Scan for the cell matching the given text and deliver its (X, Y) coordinate at center. 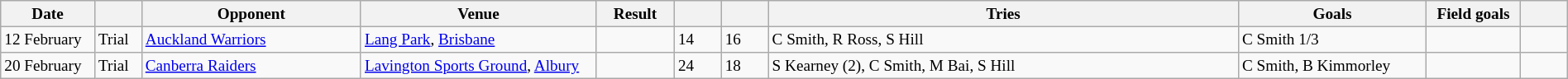
Goals (1331, 14)
Field goals (1474, 14)
S Kearney (2), C Smith, M Bai, S Hill (1003, 66)
Auckland Warriors (251, 39)
Lang Park, Brisbane (478, 39)
Date (48, 14)
Lavington Sports Ground, Albury (478, 66)
Venue (478, 14)
Tries (1003, 14)
C Smith, B Kimmorley (1331, 66)
C Smith 1/3 (1331, 39)
Result (635, 14)
14 (698, 39)
18 (744, 66)
Canberra Raiders (251, 66)
24 (698, 66)
12 February (48, 39)
C Smith, R Ross, S Hill (1003, 39)
Opponent (251, 14)
20 February (48, 66)
16 (744, 39)
